Locate the cell with the specified text and output its (x, y) center coordinate. 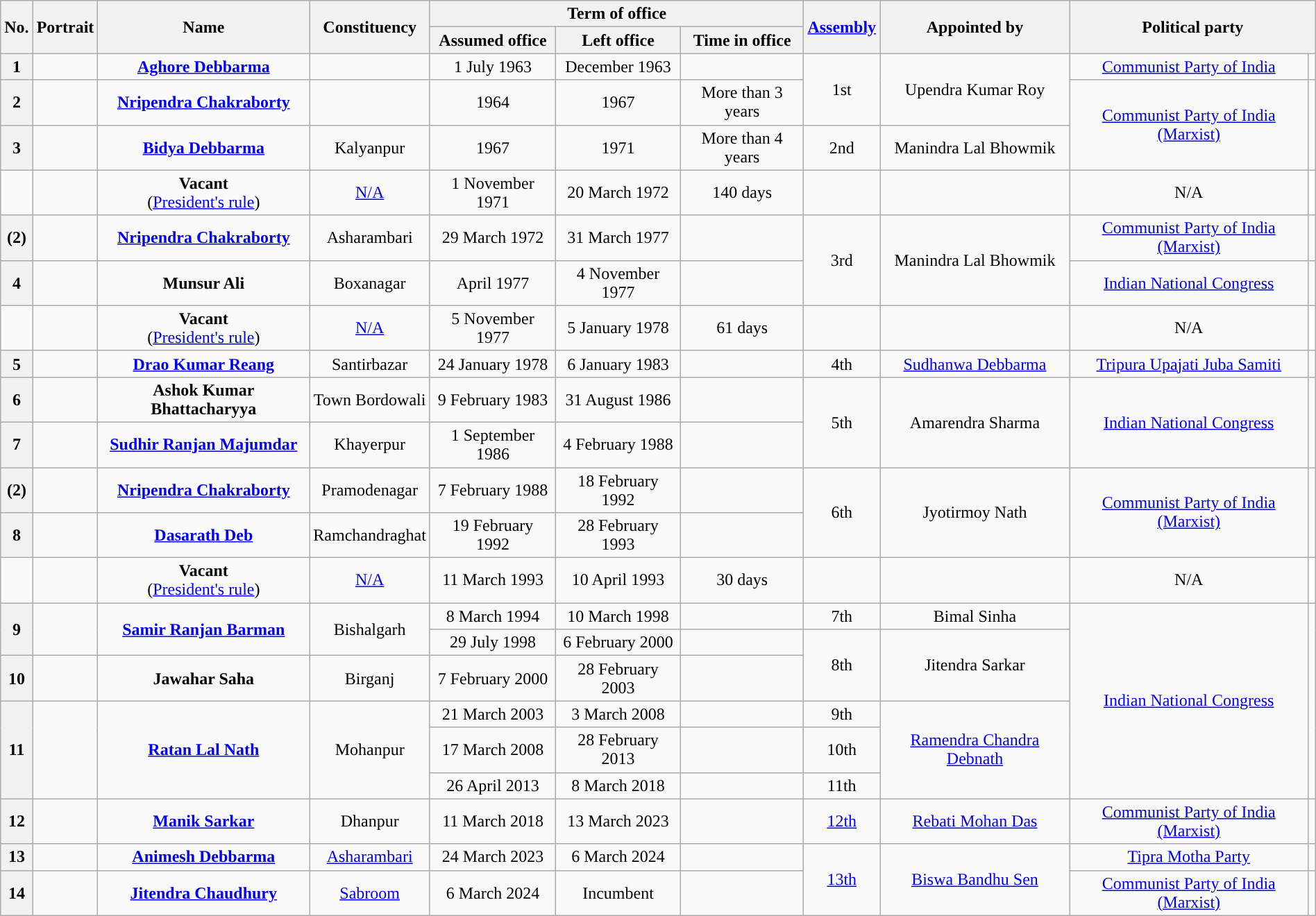
24 March 2023 (493, 857)
1971 (618, 147)
No. (17, 27)
28 February 2013 (618, 749)
Term of office (616, 14)
Time in office (741, 40)
Sudhir Ranjan Majumdar (204, 444)
5 November 1977 (493, 328)
1 July 1963 (493, 67)
Kalyanpur (370, 147)
14 (17, 892)
Biswa Bandhu Sen (975, 880)
61 days (741, 328)
Portrait (65, 27)
Left office (618, 40)
Name (204, 27)
2 (17, 103)
18 February 1992 (618, 490)
Constituency (370, 27)
24 January 1978 (493, 364)
Jitendra Sarkar (975, 665)
Munsur Ali (204, 283)
11 March 1993 (493, 580)
Drao Kumar Reang (204, 364)
5 (17, 364)
Mohanpur (370, 749)
1964 (493, 103)
Aghore Debbarma (204, 67)
13 (17, 857)
4 November 1977 (618, 283)
7 (17, 444)
29 March 1972 (493, 237)
Tipra Motha Party (1188, 857)
6 (17, 400)
1st (842, 89)
19 February 1992 (493, 536)
Incumbent (618, 892)
4 February 1988 (618, 444)
Bidya Debbarma (204, 147)
Ramendra Chandra Debnath (975, 749)
5th (842, 422)
Manik Sarkar (204, 822)
21 March 2003 (493, 714)
29 July 1998 (493, 643)
10 March 1998 (618, 616)
11 (17, 749)
9 February 1983 (493, 400)
140 days (741, 193)
13 March 2023 (618, 822)
1 November 1971 (493, 193)
Bishalgarh (370, 629)
Jitendra Chaudhury (204, 892)
Dhanpur (370, 822)
Jyotirmoy Nath (975, 513)
Amarendra Sharma (975, 422)
28 February 1993 (618, 536)
Pramodenagar (370, 490)
Town Bordowali (370, 400)
Samir Ranjan Barman (204, 629)
3 March 2008 (618, 714)
9th (842, 714)
Appointed by (975, 27)
Political party (1192, 27)
6 February 2000 (618, 643)
17 March 2008 (493, 749)
Ramchandraghat (370, 536)
12th (842, 822)
Assumed office (493, 40)
8th (842, 665)
Ashok Kumar Bhattacharyya (204, 400)
Sabroom (370, 892)
10 (17, 679)
30 days (741, 580)
11th (842, 786)
4 (17, 283)
26 April 2013 (493, 786)
8 (17, 536)
Rebati Mohan Das (975, 822)
10th (842, 749)
6 January 1983 (618, 364)
7 February 2000 (493, 679)
6th (842, 513)
2nd (842, 147)
More than 4 years (741, 147)
9 (17, 629)
Santirbazar (370, 364)
December 1963 (618, 67)
Birganj (370, 679)
Upendra Kumar Roy (975, 89)
8 March 2018 (618, 786)
More than 3 years (741, 103)
5 January 1978 (618, 328)
Assembly (842, 27)
Khayerpur (370, 444)
Sudhanwa Debbarma (975, 364)
31 August 1986 (618, 400)
Dasarath Deb (204, 536)
Ratan Lal Nath (204, 749)
10 April 1993 (618, 580)
Bimal Sinha (975, 616)
3 (17, 147)
28 February 2003 (618, 679)
1 (17, 67)
11 March 2018 (493, 822)
Jawahar Saha (204, 679)
13th (842, 880)
Animesh Debbarma (204, 857)
Communist Party of India (1188, 67)
12 (17, 822)
Tripura Upajati Juba Samiti (1188, 364)
7th (842, 616)
1 September 1986 (493, 444)
April 1977 (493, 283)
4th (842, 364)
Boxanagar (370, 283)
7 February 1988 (493, 490)
3rd (842, 260)
31 March 1977 (618, 237)
20 March 1972 (618, 193)
8 March 1994 (493, 616)
